Pinpoint the cell where the given text exists, returning its (X, Y) midpoint coordinate. 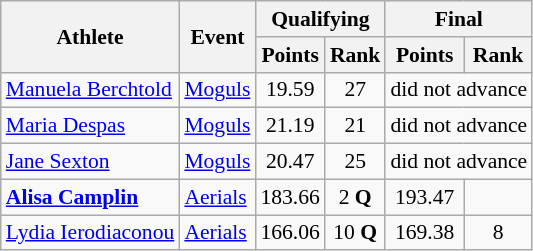
Manuela Berchtold (90, 90)
2 Q (356, 197)
183.66 (290, 197)
8 (498, 233)
Jane Sexton (90, 162)
193.47 (424, 197)
Event (217, 36)
166.06 (290, 233)
Lydia Ierodiaconou (90, 233)
21 (356, 126)
21.19 (290, 126)
Athlete (90, 36)
Qualifying (320, 19)
10 Q (356, 233)
25 (356, 162)
Alisa Camplin (90, 197)
27 (356, 90)
20.47 (290, 162)
19.59 (290, 90)
169.38 (424, 233)
Maria Despas (90, 126)
Final (458, 19)
